Find where the given text appears and provide that cell's center as [x, y] coordinate. 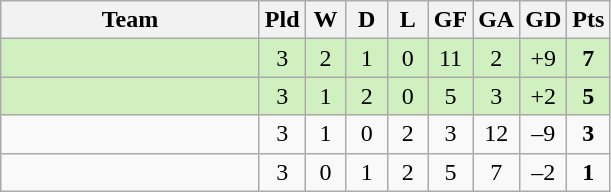
W [326, 20]
Pld [282, 20]
GA [496, 20]
+2 [544, 96]
–9 [544, 134]
+9 [544, 58]
GF [450, 20]
Team [130, 20]
12 [496, 134]
11 [450, 58]
–2 [544, 172]
GD [544, 20]
Pts [588, 20]
L [408, 20]
D [366, 20]
